Determine the (X, Y) coordinate at the center of the cell enclosing the given text.  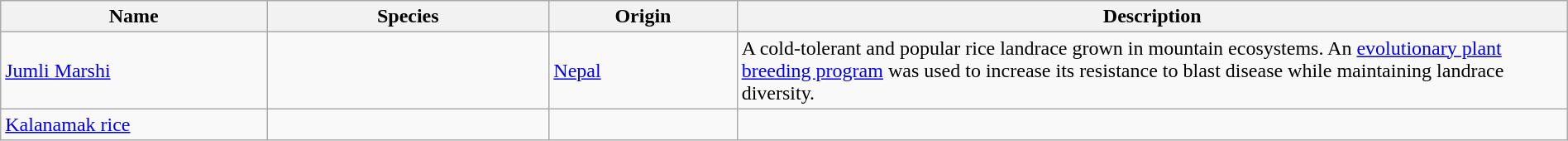
Nepal (643, 70)
Kalanamak rice (134, 124)
Origin (643, 17)
Description (1152, 17)
Species (409, 17)
Name (134, 17)
Jumli Marshi (134, 70)
